Capture the cell that displays the provided text and extract its (x, y) central coordinate. 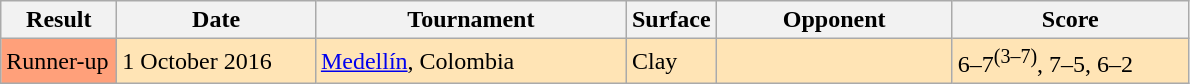
Clay (671, 62)
Result (59, 20)
Surface (671, 20)
6–7(3–7), 7–5, 6–2 (1070, 62)
Opponent (834, 20)
Date (216, 20)
1 October 2016 (216, 62)
Runner-up (59, 62)
Score (1070, 20)
Medellín, Colombia (470, 62)
Tournament (470, 20)
